Find where the given text appears and provide that cell's center as [x, y] coordinate. 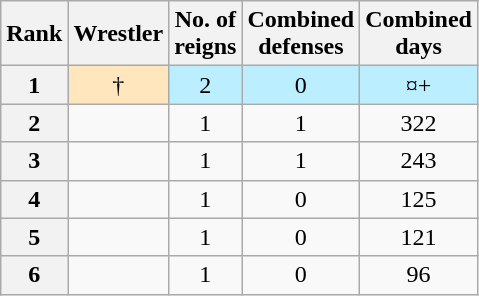
Wrestler [118, 34]
96 [419, 275]
† [118, 85]
121 [419, 237]
No. ofreigns [206, 34]
125 [419, 199]
4 [34, 199]
322 [419, 123]
¤+ [419, 85]
243 [419, 161]
3 [34, 161]
Rank [34, 34]
6 [34, 275]
5 [34, 237]
Combineddefenses [301, 34]
Combineddays [419, 34]
